Locate the cell with the specified text and output its (X, Y) center coordinate. 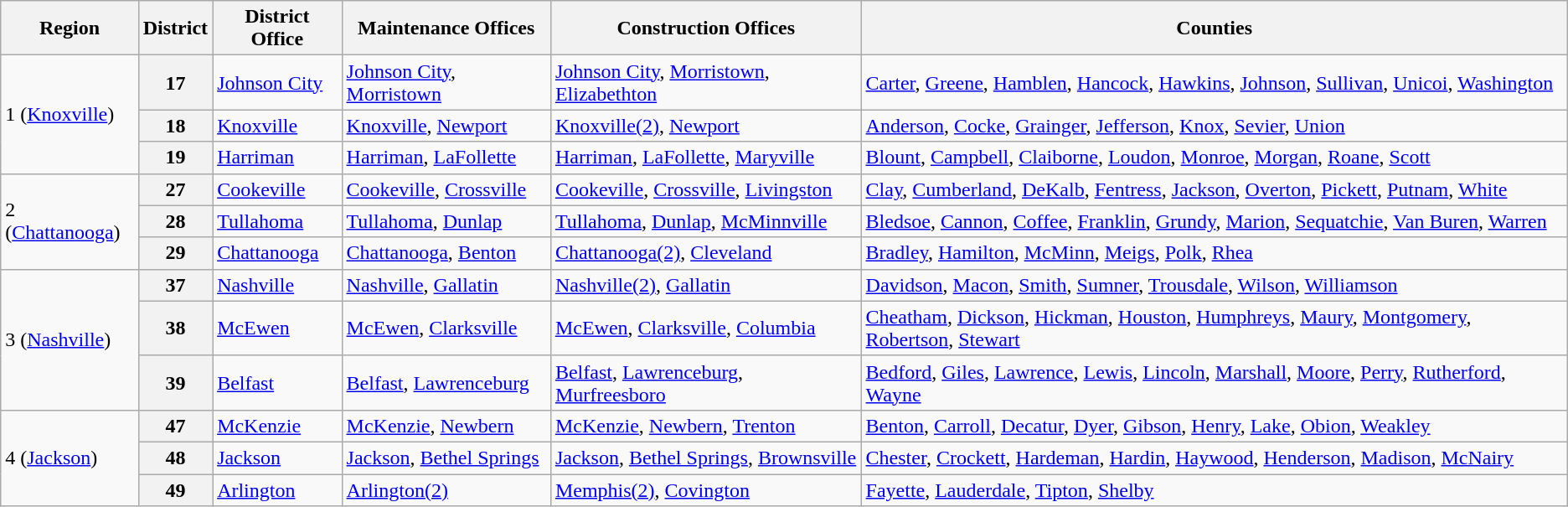
Belfast, Lawrenceburg, Murfreesboro (705, 382)
Davidson, Macon, Smith, Sumner, Trousdale, Wilson, Williamson (1215, 285)
Johnson City, Morristown (446, 82)
Region (70, 28)
18 (175, 126)
McKenzie, Newbern, Trenton (705, 426)
Nashville(2), Gallatin (705, 285)
Anderson, Cocke, Grainger, Jefferson, Knox, Sevier, Union (1215, 126)
Tullahoma, Dunlap, McMinnville (705, 221)
Arlington(2) (446, 490)
Knoxville, Newport (446, 126)
Bledsoe, Cannon, Coffee, Franklin, Grundy, Marion, Sequatchie, Van Buren, Warren (1215, 221)
Chattanooga, Benton (446, 253)
39 (175, 382)
Cookeville, Crossville (446, 189)
Knoxville(2), Newport (705, 126)
38 (175, 329)
Tullahoma (277, 221)
Bradley, Hamilton, McMinn, Meigs, Polk, Rhea (1215, 253)
19 (175, 158)
Harriman, LaFollette (446, 158)
3 (Nashville) (70, 339)
49 (175, 490)
Chester, Crockett, Hardeman, Hardin, Haywood, Henderson, Madison, McNairy (1215, 458)
Clay, Cumberland, DeKalb, Fentress, Jackson, Overton, Pickett, Putnam, White (1215, 189)
McKenzie, Newbern (446, 426)
Memphis(2), Covington (705, 490)
McEwen, Clarksville (446, 329)
1 (Knoxville) (70, 114)
48 (175, 458)
Construction Offices (705, 28)
Belfast (277, 382)
28 (175, 221)
Counties (1215, 28)
27 (175, 189)
Jackson, Bethel Springs (446, 458)
Fayette, Lauderdale, Tipton, Shelby (1215, 490)
37 (175, 285)
29 (175, 253)
Jackson (277, 458)
Belfast, Lawrenceburg (446, 382)
Cheatham, Dickson, Hickman, Houston, Humphreys, Maury, Montgomery, Robertson, Stewart (1215, 329)
Benton, Carroll, Decatur, Dyer, Gibson, Henry, Lake, Obion, Weakley (1215, 426)
Blount, Campbell, Claiborne, Loudon, Monroe, Morgan, Roane, Scott (1215, 158)
Chattanooga (277, 253)
McEwen (277, 329)
McKenzie (277, 426)
Maintenance Offices (446, 28)
Nashville (277, 285)
District Office (277, 28)
Johnson City, Morristown, Elizabethton (705, 82)
Chattanooga(2), Cleveland (705, 253)
4 (Jackson) (70, 458)
Harriman, LaFollette, Maryville (705, 158)
Harriman (277, 158)
Tullahoma, Dunlap (446, 221)
47 (175, 426)
2 (Chattanooga) (70, 221)
17 (175, 82)
Bedford, Giles, Lawrence, Lewis, Lincoln, Marshall, Moore, Perry, Rutherford, Wayne (1215, 382)
Arlington (277, 490)
Cookeville (277, 189)
Knoxville (277, 126)
Carter, Greene, Hamblen, Hancock, Hawkins, Johnson, Sullivan, Unicoi, Washington (1215, 82)
Cookeville, Crossville, Livingston (705, 189)
District (175, 28)
Jackson, Bethel Springs, Brownsville (705, 458)
Johnson City (277, 82)
McEwen, Clarksville, Columbia (705, 329)
Nashville, Gallatin (446, 285)
